Scan for the cell matching the given text and deliver its [x, y] coordinate at center. 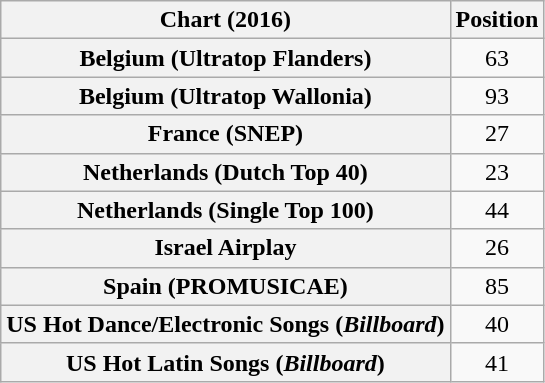
93 [497, 96]
27 [497, 134]
Spain (PROMUSICAE) [226, 286]
US Hot Latin Songs (Billboard) [226, 362]
23 [497, 172]
Israel Airplay [226, 248]
France (SNEP) [226, 134]
US Hot Dance/Electronic Songs (Billboard) [226, 324]
26 [497, 248]
85 [497, 286]
44 [497, 210]
40 [497, 324]
Netherlands (Dutch Top 40) [226, 172]
Chart (2016) [226, 20]
Netherlands (Single Top 100) [226, 210]
Position [497, 20]
Belgium (Ultratop Flanders) [226, 58]
41 [497, 362]
63 [497, 58]
Belgium (Ultratop Wallonia) [226, 96]
